For the text-containing cell, return its midpoint in (x, y) coordinate format. 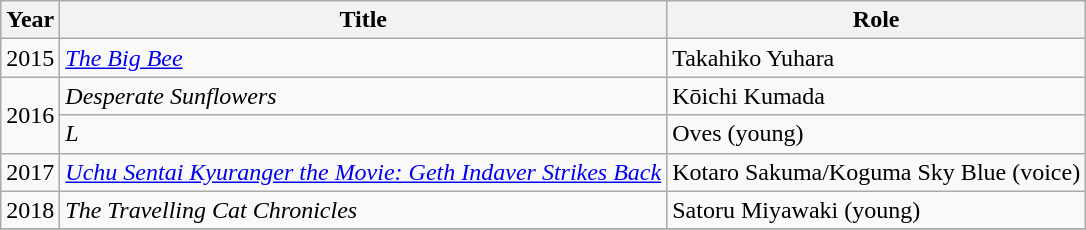
Desperate Sunflowers (364, 96)
The Big Bee (364, 58)
L (364, 134)
2018 (30, 210)
2017 (30, 172)
2015 (30, 58)
Role (876, 20)
2016 (30, 115)
Oves (young) (876, 134)
Kotaro Sakuma/Koguma Sky Blue (voice) (876, 172)
Uchu Sentai Kyuranger the Movie: Geth Indaver Strikes Back (364, 172)
Year (30, 20)
Satoru Miyawaki (young) (876, 210)
Title (364, 20)
The Travelling Cat Chronicles (364, 210)
Kōichi Kumada (876, 96)
Takahiko Yuhara (876, 58)
